Pinpoint the cell where the given text exists, returning its [x, y] midpoint coordinate. 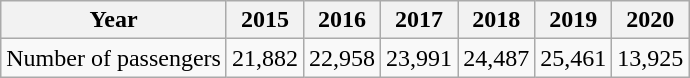
21,882 [264, 58]
2016 [342, 20]
25,461 [574, 58]
2020 [650, 20]
23,991 [420, 58]
2015 [264, 20]
Number of passengers [114, 58]
2019 [574, 20]
2017 [420, 20]
24,487 [496, 58]
Year [114, 20]
22,958 [342, 58]
2018 [496, 20]
13,925 [650, 58]
